Extract the [x, y] coordinate from the center of the cell holding the provided text.  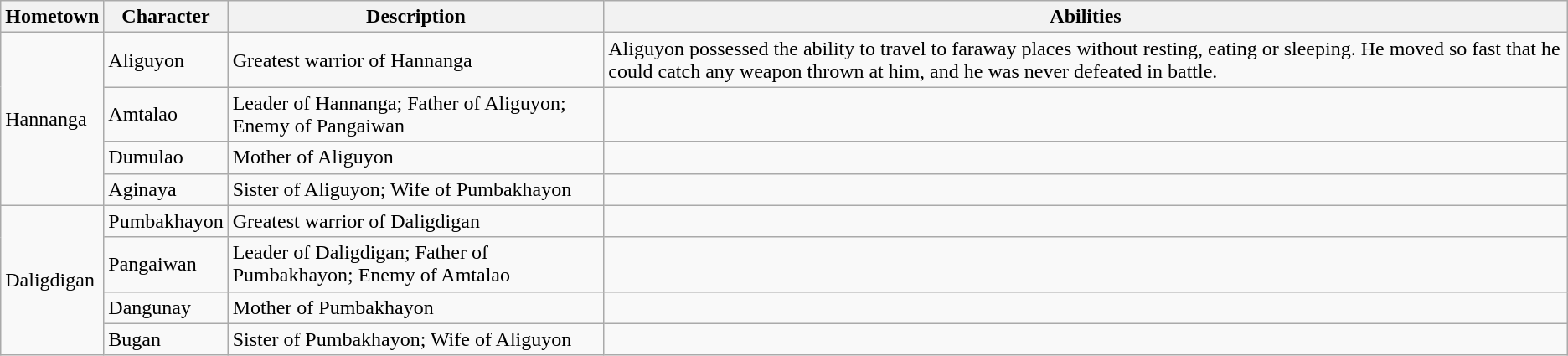
Abilities [1086, 17]
Character [166, 17]
Greatest warrior of Daligdigan [415, 221]
Daligdigan [52, 280]
Bugan [166, 339]
Leader of Daligdigan; Father of Pumbakhayon; Enemy of Amtalao [415, 265]
Leader of Hannanga; Father of Aliguyon; Enemy of Pangaiwan [415, 114]
Dangunay [166, 307]
Dumulao [166, 157]
Mother of Aliguyon [415, 157]
Sister of Aliguyon; Wife of Pumbakhayon [415, 189]
Pangaiwan [166, 265]
Description [415, 17]
Pumbakhayon [166, 221]
Sister of Pumbakhayon; Wife of Aliguyon [415, 339]
Greatest warrior of Hannanga [415, 60]
Mother of Pumbakhayon [415, 307]
Amtalao [166, 114]
Hannanga [52, 119]
Aginaya [166, 189]
Hometown [52, 17]
Aliguyon [166, 60]
